Detect which cell encompasses the target text, then output its (X, Y) center coordinate. 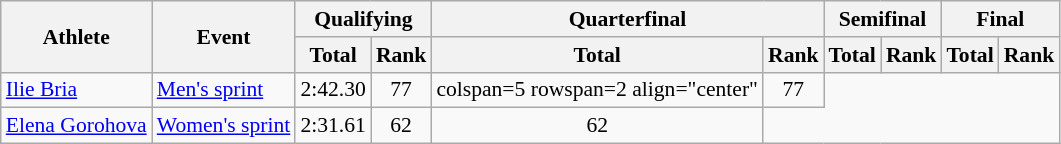
Elena Gorohova (76, 126)
Athlete (76, 36)
Quarterfinal (627, 19)
2:42.30 (332, 90)
Ilie Bria (76, 90)
Semifinal (883, 19)
Men's sprint (224, 90)
Qualifying (363, 19)
colspan=5 rowspan=2 align="center" (597, 90)
Event (224, 36)
Final (1000, 19)
2:31.61 (332, 126)
Women's sprint (224, 126)
